Detect which cell encompasses the target text, then output its (X, Y) center coordinate. 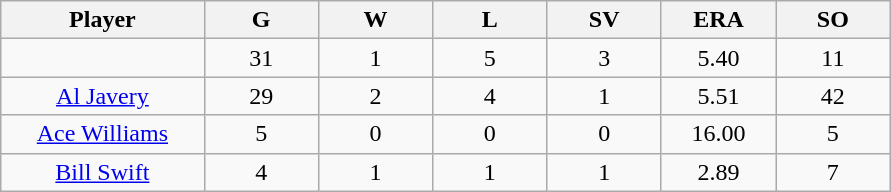
5.51 (718, 96)
W (375, 20)
L (490, 20)
16.00 (718, 134)
42 (833, 96)
31 (261, 58)
29 (261, 96)
SV (604, 20)
Bill Swift (102, 172)
2 (375, 96)
7 (833, 172)
11 (833, 58)
2.89 (718, 172)
SO (833, 20)
Player (102, 20)
Ace Williams (102, 134)
Al Javery (102, 96)
G (261, 20)
5.40 (718, 58)
3 (604, 58)
ERA (718, 20)
